Search for the cell housing the specified text and yield its [x, y] center coordinate. 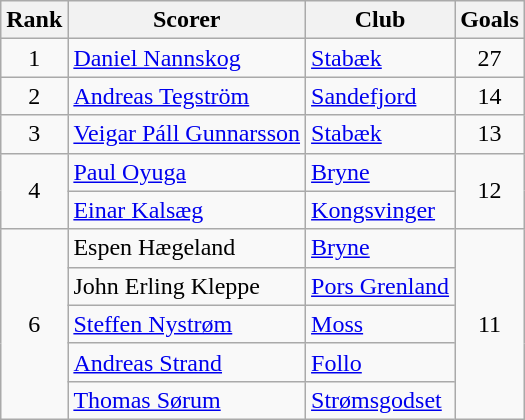
1 [34, 58]
John Erling Kleppe [187, 286]
Sandefjord [380, 96]
Rank [34, 20]
12 [490, 191]
Pors Grenland [380, 286]
Strømsgodset [380, 400]
14 [490, 96]
Thomas Sørum [187, 400]
Moss [380, 324]
Club [380, 20]
Einar Kalsæg [187, 210]
Follo [380, 362]
Paul Oyuga [187, 172]
Veigar Páll Gunnarsson [187, 134]
4 [34, 191]
Andreas Strand [187, 362]
Andreas Tegström [187, 96]
13 [490, 134]
Goals [490, 20]
Kongsvinger [380, 210]
Daniel Nannskog [187, 58]
2 [34, 96]
3 [34, 134]
6 [34, 324]
Espen Hægeland [187, 248]
Scorer [187, 20]
11 [490, 324]
27 [490, 58]
Steffen Nystrøm [187, 324]
